Return [X, Y] of the center of cell containing provided text 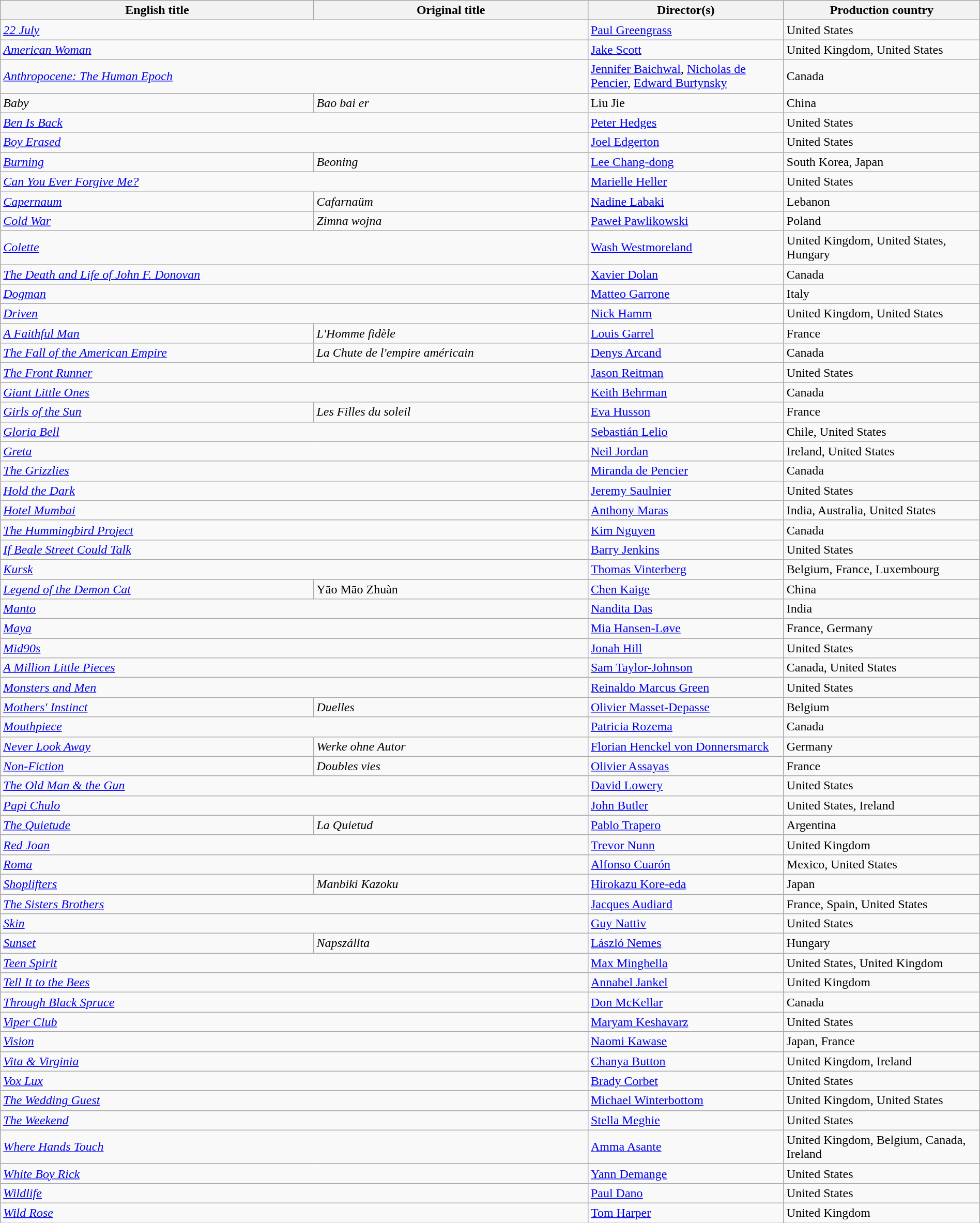
Belgium, France, Luxembourg [882, 569]
United Kingdom, Belgium, Canada, Ireland [882, 1146]
Napszállta [451, 943]
Production country [882, 10]
American Woman [295, 50]
Hungary [882, 943]
Hotel Mumbai [295, 510]
La Quietud [451, 825]
Jason Reitman [685, 373]
Mexico, United States [882, 864]
Jonah Hill [685, 648]
The Hummingbird Project [295, 530]
Olivier Masset-Depasse [685, 707]
Chile, United States [882, 432]
India, Australia, United States [882, 510]
Stella Meghie [685, 1120]
Xavier Dolan [685, 274]
Hold the Dark [295, 491]
Marielle Heller [685, 181]
Nandita Das [685, 609]
Bao bai er [451, 103]
Beoning [451, 162]
Barry Jenkins [685, 549]
Maryam Keshavarz [685, 1022]
Eva Husson [685, 412]
Ben Is Back [295, 123]
Florian Henckel von Donnersmarck [685, 746]
South Korea, Japan [882, 162]
The Death and Life of John F. Donovan [295, 274]
Germany [882, 746]
Shoplifters [157, 884]
Keith Behrman [685, 392]
Cafarnaüm [451, 201]
Tom Harper [685, 1213]
Brady Corbet [685, 1081]
Mia Hansen-Løve [685, 629]
Thomas Vinterberg [685, 569]
Kursk [295, 569]
Don McKellar [685, 1002]
Anthony Maras [685, 510]
The Quietude [157, 825]
Monsters and Men [295, 687]
Paul Greengrass [685, 30]
Trevor Nunn [685, 845]
Italy [882, 294]
Legend of the Demon Cat [157, 589]
The Weekend [295, 1120]
Baby [157, 103]
Manto [295, 609]
Argentina [882, 825]
Roma [295, 864]
Red Joan [295, 845]
Dogman [295, 294]
The Old Man & the Gun [295, 786]
India [882, 609]
Can You Ever Forgive Me? [295, 181]
Yāo Māo Zhuàn [451, 589]
Greta [295, 451]
22 July [295, 30]
Ireland, United States [882, 451]
Chen Kaige [685, 589]
László Nemes [685, 943]
Skin [295, 924]
Alfonso Cuarón [685, 864]
L'Homme fidèle [451, 333]
Teen Spirit [295, 963]
Poland [882, 221]
France, Germany [882, 629]
A Million Little Pieces [295, 668]
Jennifer Baichwal, Nicholas de Pencier, Edward Burtynsky [685, 77]
Liu Jie [685, 103]
Olivier Assayas [685, 766]
United Kingdom, Ireland [882, 1061]
Original title [451, 10]
Giant Little Ones [295, 392]
Through Black Spruce [295, 1002]
A Faithful Man [157, 333]
The Grizzlies [295, 471]
Peter Hedges [685, 123]
Chanya Button [685, 1061]
The Wedding Guest [295, 1100]
United Kingdom, United States, Hungary [882, 247]
United States, United Kingdom [882, 963]
Nadine Labaki [685, 201]
Annabel Jankel [685, 983]
Jacques Audiard [685, 904]
Wash Westmoreland [685, 247]
France, Spain, United States [882, 904]
Michael Winterbottom [685, 1100]
David Lowery [685, 786]
Japan, France [882, 1042]
Non-Fiction [157, 766]
Sebastián Lelio [685, 432]
Boy Erased [295, 142]
Paul Dano [685, 1193]
Capernaum [157, 201]
Vita & Virginia [295, 1061]
Naomi Kawase [685, 1042]
Sunset [157, 943]
Manbiki Kazoku [451, 884]
Wildlife [295, 1193]
Patricia Rozema [685, 727]
Vox Lux [295, 1081]
Neil Jordan [685, 451]
Jake Scott [685, 50]
United States, Ireland [882, 805]
Never Look Away [157, 746]
If Beale Street Could Talk [295, 549]
Papi Chulo [295, 805]
Matteo Garrone [685, 294]
Burning [157, 162]
Canada, United States [882, 668]
Les Filles du soleil [451, 412]
Doubles vies [451, 766]
Jeremy Saulnier [685, 491]
Joel Edgerton [685, 142]
Guy Nattiv [685, 924]
The Fall of the American Empire [157, 353]
Wild Rose [295, 1213]
Girls of the Sun [157, 412]
Belgium [882, 707]
Reinaldo Marcus Green [685, 687]
English title [157, 10]
Mouthpiece [295, 727]
Miranda de Pencier [685, 471]
Colette [295, 247]
Kim Nguyen [685, 530]
Denys Arcand [685, 353]
Anthropocene: The Human Epoch [295, 77]
Viper Club [295, 1022]
Werke ohne Autor [451, 746]
Gloria Bell [295, 432]
Nick Hamm [685, 314]
Paweł Pawlikowski [685, 221]
Louis Garrel [685, 333]
Sam Taylor-Johnson [685, 668]
Hirokazu Kore-eda [685, 884]
Maya [295, 629]
Director(s) [685, 10]
Mothers' Instinct [157, 707]
Pablo Trapero [685, 825]
Max Minghella [685, 963]
Amma Asante [685, 1146]
Duelles [451, 707]
Yann Demange [685, 1173]
The Sisters Brothers [295, 904]
Lebanon [882, 201]
The Front Runner [295, 373]
Zimna wojna [451, 221]
White Boy Rick [295, 1173]
John Butler [685, 805]
Cold War [157, 221]
Vision [295, 1042]
Lee Chang-dong [685, 162]
Mid90s [295, 648]
Driven [295, 314]
Tell It to the Bees [295, 983]
Where Hands Touch [295, 1146]
La Chute de l'empire américain [451, 353]
Japan [882, 884]
